Detect which cell encompasses the target text, then output its (X, Y) center coordinate. 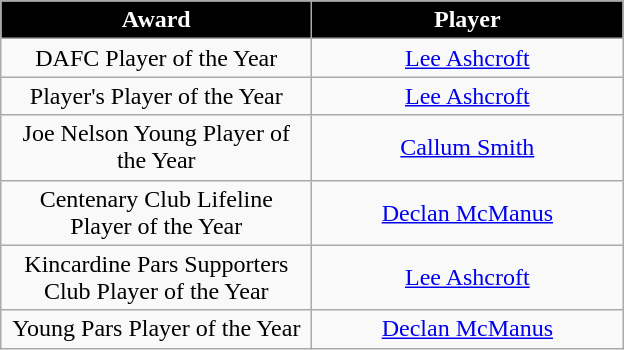
DAFC Player of the Year (156, 58)
Kincardine Pars Supporters Club Player of the Year (156, 278)
Centenary Club Lifeline Player of the Year (156, 212)
Young Pars Player of the Year (156, 329)
Player (468, 20)
Callum Smith (468, 148)
Award (156, 20)
Joe Nelson Young Player of the Year (156, 148)
Player's Player of the Year (156, 96)
